From the cell containing the given text, extract its center point as (X, Y) coordinate. 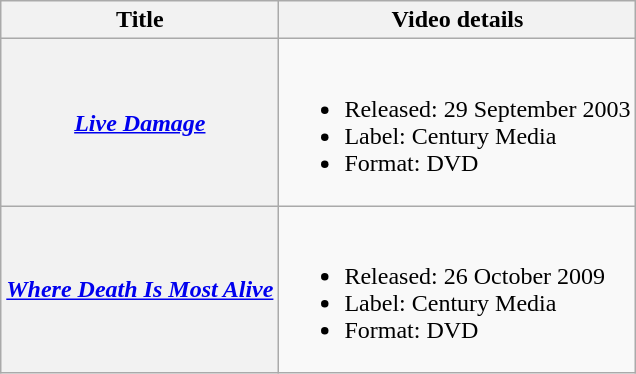
Released: 26 October 2009Label: Century MediaFormat: DVD (458, 290)
Live Damage (140, 122)
Video details (458, 20)
Title (140, 20)
Released: 29 September 2003Label: Century MediaFormat: DVD (458, 122)
Where Death Is Most Alive (140, 290)
